Return the (X, Y) coordinate for the center point of the cell that contains the specified text.  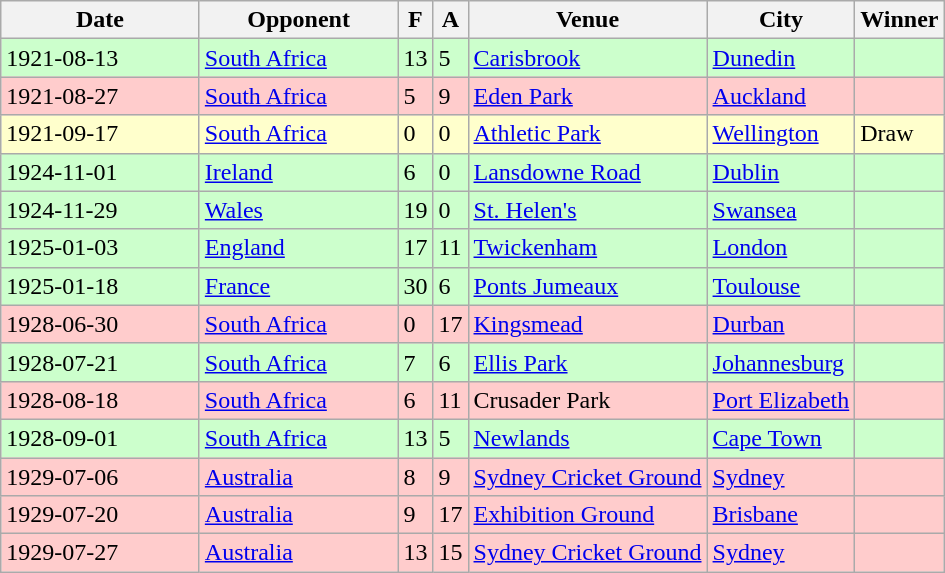
F (416, 20)
London (781, 248)
Ponts Jumeaux (588, 286)
1925-01-18 (100, 286)
Athletic Park (588, 134)
Winner (900, 20)
Dunedin (781, 58)
1925-01-03 (100, 248)
Wales (298, 210)
Eden Park (588, 96)
7 (416, 362)
1929-07-27 (100, 553)
Swansea (781, 210)
City (781, 20)
1924-11-01 (100, 172)
Auckland (781, 96)
1924-11-29 (100, 210)
Ireland (298, 172)
England (298, 248)
A (450, 20)
Johannesburg (781, 362)
Crusader Park (588, 400)
Wellington (781, 134)
1928-07-21 (100, 362)
Brisbane (781, 515)
1929-07-06 (100, 477)
Opponent (298, 20)
Port Elizabeth (781, 400)
8 (416, 477)
Durban (781, 324)
1921-09-17 (100, 134)
1921-08-27 (100, 96)
19 (416, 210)
Carisbrook (588, 58)
30 (416, 286)
15 (450, 553)
Kingsmead (588, 324)
Dublin (781, 172)
St. Helen's (588, 210)
Ellis Park (588, 362)
Draw (900, 134)
1921-08-13 (100, 58)
Newlands (588, 438)
Toulouse (781, 286)
Exhibition Ground (588, 515)
Date (100, 20)
France (298, 286)
1928-09-01 (100, 438)
1928-06-30 (100, 324)
Cape Town (781, 438)
1929-07-20 (100, 515)
Venue (588, 20)
1928-08-18 (100, 400)
Lansdowne Road (588, 172)
Twickenham (588, 248)
